Provide the (x, y) coordinate of the cell's center where the given text is located.  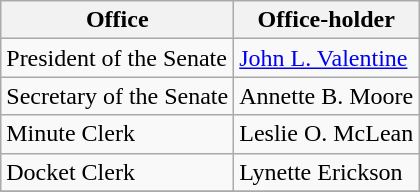
Office (118, 20)
Office-holder (326, 20)
Lynette Erickson (326, 172)
John L. Valentine (326, 58)
Minute Clerk (118, 134)
Leslie O. McLean (326, 134)
Docket Clerk (118, 172)
Secretary of the Senate (118, 96)
Annette B. Moore (326, 96)
President of the Senate (118, 58)
